Find where the given text appears and provide that cell's center as (X, Y) coordinate. 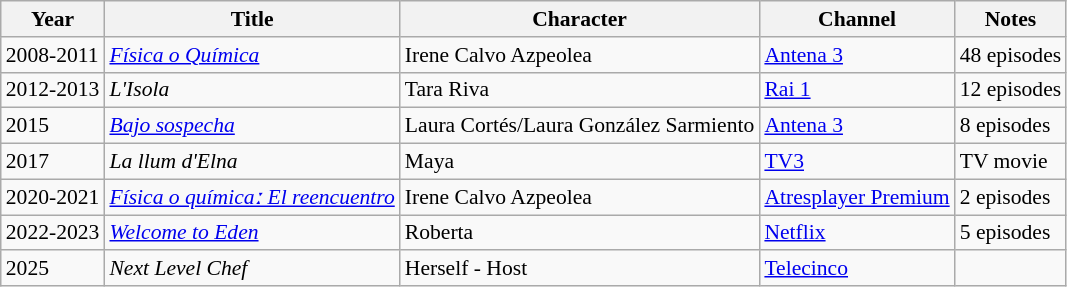
48 episodes (1010, 55)
Notes (1010, 19)
2008-2011 (53, 55)
Física o Química (252, 55)
2017 (53, 162)
2015 (53, 126)
Roberta (580, 233)
Maya (580, 162)
Welcome to Eden (252, 233)
2025 (53, 269)
TV3 (856, 162)
Year (53, 19)
5 episodes (1010, 233)
2022-2023 (53, 233)
12 episodes (1010, 90)
TV movie (1010, 162)
2 episodes (1010, 197)
L'Isola (252, 90)
Bajo sospecha (252, 126)
Laura Cortés/Laura González Sarmiento (580, 126)
Telecinco (856, 269)
Netflix (856, 233)
Atresplayer Premium (856, 197)
Herself - Host (580, 269)
2012-2013 (53, 90)
Rai 1 (856, 90)
La llum d'Elna (252, 162)
Next Level Chef (252, 269)
2020-2021 (53, 197)
Channel (856, 19)
8 episodes (1010, 126)
Física o químicaː El reencuentro (252, 197)
Title (252, 19)
Character (580, 19)
Tara Riva (580, 90)
